Detect which cell encompasses the target text, then output its (X, Y) center coordinate. 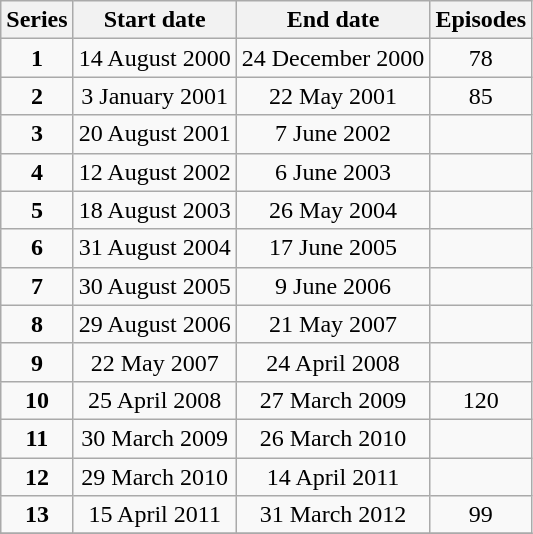
14 August 2000 (154, 58)
30 March 2009 (154, 438)
10 (37, 400)
18 August 2003 (154, 210)
4 (37, 172)
2 (37, 96)
9 June 2006 (333, 286)
8 (37, 324)
6 (37, 248)
21 May 2007 (333, 324)
17 June 2005 (333, 248)
120 (481, 400)
11 (37, 438)
30 August 2005 (154, 286)
20 August 2001 (154, 134)
27 March 2009 (333, 400)
31 August 2004 (154, 248)
85 (481, 96)
Episodes (481, 20)
24 December 2000 (333, 58)
7 June 2002 (333, 134)
29 March 2010 (154, 477)
25 April 2008 (154, 400)
26 March 2010 (333, 438)
3 (37, 134)
14 April 2011 (333, 477)
24 April 2008 (333, 362)
3 January 2001 (154, 96)
22 May 2001 (333, 96)
7 (37, 286)
Start date (154, 20)
22 May 2007 (154, 362)
78 (481, 58)
5 (37, 210)
12 August 2002 (154, 172)
15 April 2011 (154, 515)
99 (481, 515)
13 (37, 515)
31 March 2012 (333, 515)
End date (333, 20)
1 (37, 58)
12 (37, 477)
6 June 2003 (333, 172)
29 August 2006 (154, 324)
9 (37, 362)
26 May 2004 (333, 210)
Series (37, 20)
